Search for the cell housing the specified text and yield its [x, y] center coordinate. 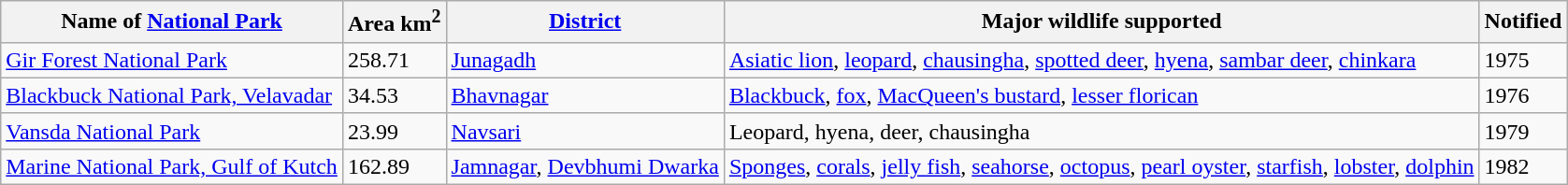
258.71 [395, 60]
Name of National Park [172, 22]
1976 [1523, 95]
Marine National Park, Gulf of Kutch [172, 166]
Area km2 [395, 22]
Bhavnagar [585, 95]
Asiatic lion, leopard, chausingha, spotted deer, hyena, sambar deer, chinkara [1101, 60]
Jamnagar, Devbhumi Dwarka [585, 166]
34.53 [395, 95]
Vansda National Park [172, 131]
23.99 [395, 131]
Blackbuck National Park, Velavadar [172, 95]
Gir Forest National Park [172, 60]
Navsari [585, 131]
Leopard, hyena, deer, chausingha [1101, 131]
162.89 [395, 166]
1975 [1523, 60]
Sponges, corals, jelly fish, seahorse, octopus, pearl oyster, starfish, lobster, dolphin [1101, 166]
Major wildlife supported [1101, 22]
District [585, 22]
1982 [1523, 166]
1979 [1523, 131]
Junagadh [585, 60]
Notified [1523, 22]
Blackbuck, fox, MacQueen's bustard, lesser florican [1101, 95]
